Determine the (X, Y) coordinate at the center of the cell enclosing the given text.  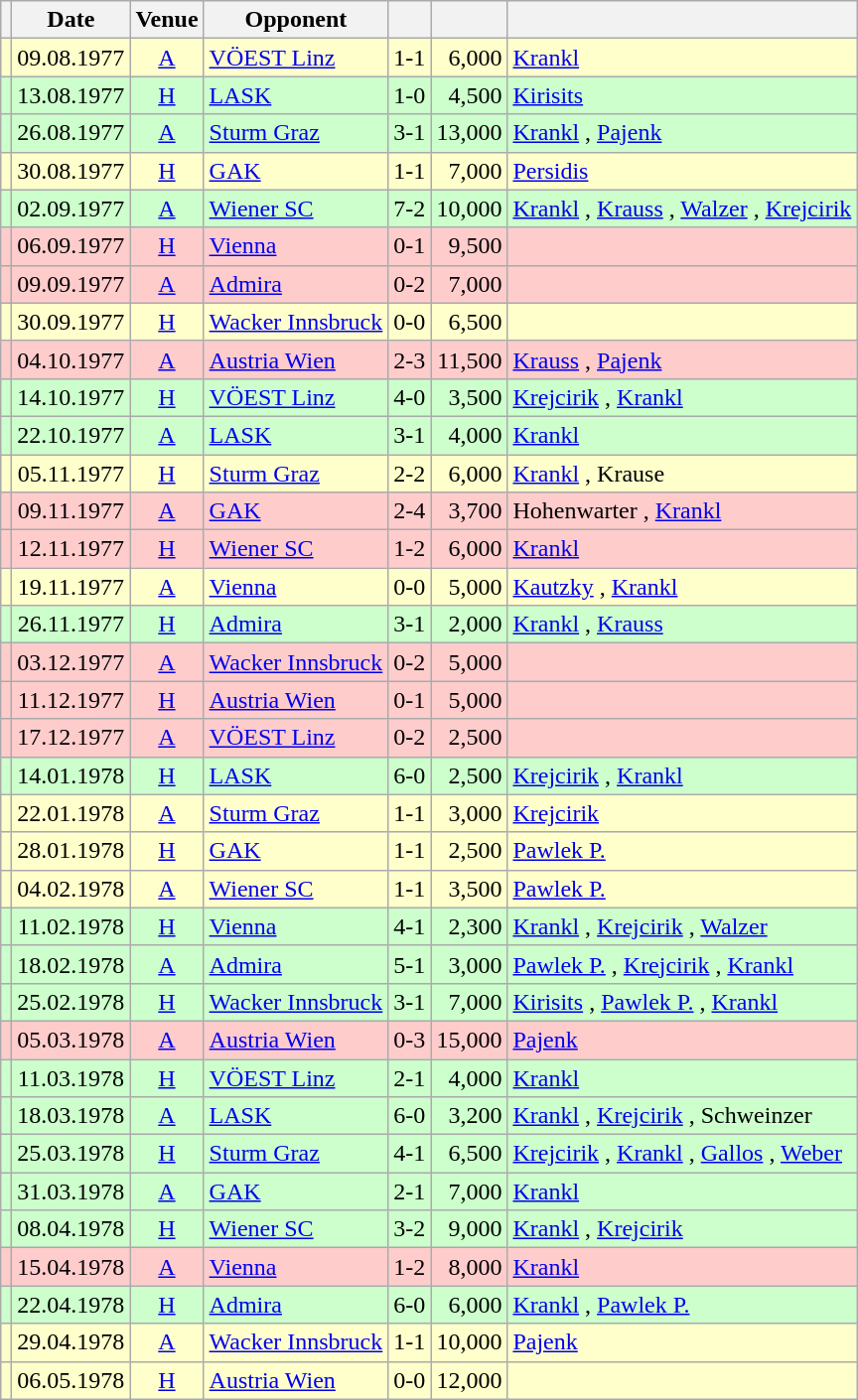
13,000 (469, 133)
31.03.1978 (71, 1191)
Kautzky , Krankl (682, 587)
06.09.1977 (71, 246)
7-2 (409, 209)
11.03.1978 (71, 1077)
Krankl , Krejcirik (682, 1229)
1-0 (409, 95)
4,500 (469, 95)
22.10.1977 (71, 435)
Krauss , Pajenk (682, 359)
Date (71, 20)
25.02.1978 (71, 1002)
Krejcirik , Krankl , Gallos , Weber (682, 1154)
3,700 (469, 511)
29.04.1978 (71, 1342)
0-3 (409, 1040)
5-1 (409, 964)
25.03.1978 (71, 1154)
09.08.1977 (71, 58)
Venue (167, 20)
Krankl , Krejcirik , Walzer (682, 926)
30.08.1977 (71, 171)
3,200 (469, 1116)
13.08.1977 (71, 95)
2,000 (469, 625)
Persidis (682, 171)
9,000 (469, 1229)
Krankl , Pawlek P. (682, 1305)
2-4 (409, 511)
2,300 (469, 926)
04.02.1978 (71, 889)
28.01.1978 (71, 851)
Opponent (296, 20)
2-2 (409, 474)
Kirisits (682, 95)
2-3 (409, 359)
26.08.1977 (71, 133)
Krankl , Krauss , Walzer , Krejcirik (682, 209)
15.04.1978 (71, 1267)
06.05.1978 (71, 1380)
Krankl , Krauss (682, 625)
08.04.1978 (71, 1229)
30.09.1977 (71, 322)
09.09.1977 (71, 284)
Kirisits , Pawlek P. , Krankl (682, 1002)
3-2 (409, 1229)
8,000 (469, 1267)
19.11.1977 (71, 587)
4-0 (409, 397)
11,500 (469, 359)
22.04.1978 (71, 1305)
Krankl , Pajenk (682, 133)
Krankl , Krejcirik , Schweinzer (682, 1116)
Pawlek P. , Krejcirik , Krankl (682, 964)
05.03.1978 (71, 1040)
09.11.1977 (71, 511)
22.01.1978 (71, 813)
9,500 (469, 246)
03.12.1977 (71, 662)
14.01.1978 (71, 775)
15,000 (469, 1040)
Hohenwarter , Krankl (682, 511)
Krejcirik (682, 813)
12,000 (469, 1380)
11.12.1977 (71, 700)
12.11.1977 (71, 549)
05.11.1977 (71, 474)
14.10.1977 (71, 397)
18.02.1978 (71, 964)
17.12.1977 (71, 738)
Krankl , Krause (682, 474)
02.09.1977 (71, 209)
11.02.1978 (71, 926)
18.03.1978 (71, 1116)
26.11.1977 (71, 625)
04.10.1977 (71, 359)
